Provide the [x, y] coordinate of the cell's center where the given text is located.  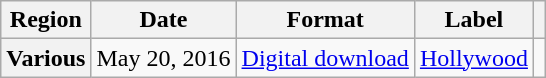
May 20, 2016 [164, 58]
Format [325, 20]
Date [164, 20]
Region [46, 20]
Hollywood [474, 58]
Digital download [325, 58]
Various [46, 58]
Label [474, 20]
